For the text-containing cell, return its midpoint in (X, Y) coordinate format. 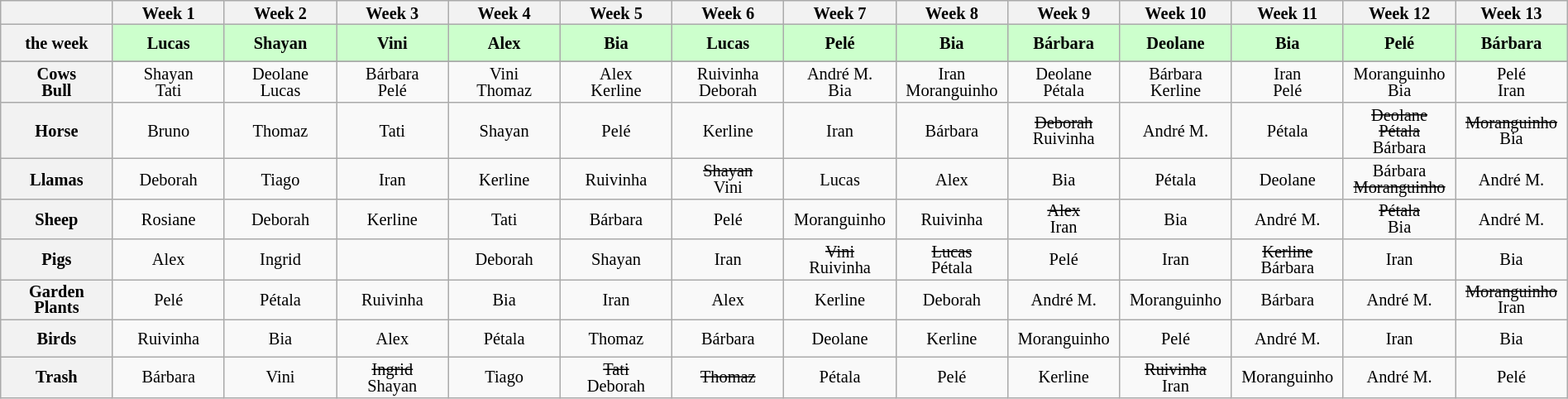
Week 6 (728, 12)
Sheep (56, 219)
MoranguinhoIran (1512, 300)
Rosiane (169, 219)
Week 1 (169, 12)
Week 8 (951, 12)
LucasPétala (951, 260)
CowsBull (56, 81)
Llamas (56, 179)
Birds (56, 338)
Week 13 (1512, 12)
BárbaraMoranguinho (1399, 179)
IranPelé (1287, 81)
Week 11 (1287, 12)
Week 3 (392, 12)
Week 12 (1399, 12)
the week (56, 43)
IngridShayan (392, 377)
RuivinhaIran (1176, 377)
ViniRuivinha (840, 260)
PeléIran (1512, 81)
Trash (56, 377)
PétalaBia (1399, 219)
ViniThomaz (504, 81)
DeolaneLucas (280, 81)
Week 2 (280, 12)
Week 5 (615, 12)
BárbaraPelé (392, 81)
DeolanePétala (1064, 81)
Week 10 (1176, 12)
DeborahRuivinha (1064, 130)
KerlineBárbara (1287, 260)
Week 4 (504, 12)
Week 9 (1064, 12)
AlexIran (1064, 219)
GardenPlants (56, 300)
ShayanTati (169, 81)
BárbaraKerline (1176, 81)
ShayanVini (728, 179)
RuivinhaDeborah (728, 81)
Pigs (56, 260)
Bruno (169, 130)
TatiDeborah (615, 377)
Horse (56, 130)
IranMoranguinho (951, 81)
André M.Bia (840, 81)
Ingrid (280, 260)
Week 7 (840, 12)
AlexKerline (615, 81)
DeolanePétalaBárbara (1399, 130)
